Find where the given text appears and provide that cell's center as [x, y] coordinate. 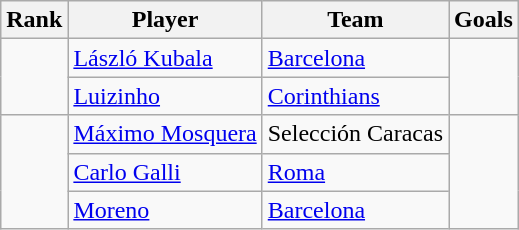
Player [165, 20]
Corinthians [355, 96]
László Kubala [165, 58]
Carlo Galli [165, 172]
Moreno [165, 210]
Team [355, 20]
Roma [355, 172]
Selección Caracas [355, 134]
Rank [34, 20]
Máximo Mosquera [165, 134]
Goals [484, 20]
Luizinho [165, 96]
